Determine the (X, Y) coordinate at the center of the cell enclosing the given text.  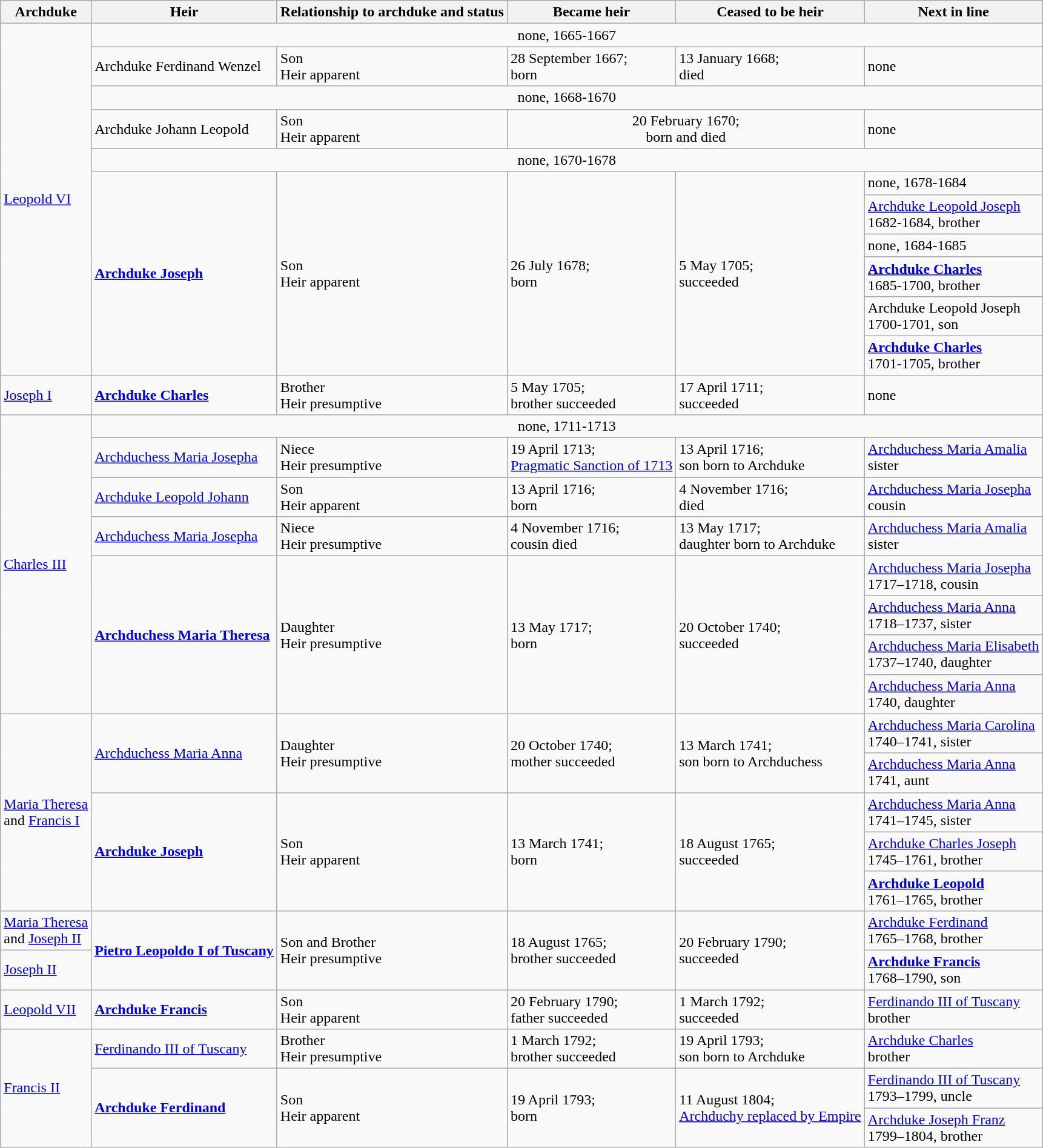
none, 1711-1713 (567, 426)
Archduke Leopold Joseph1682-1684, brother (953, 214)
26 July 1678;born (591, 273)
Son and BrotherHeir presumptive (392, 950)
Maria Theresaand Francis I (46, 812)
5 May 1705;succeeded (770, 273)
Relationship to archduke and status (392, 12)
none, 1684-1685 (953, 245)
Archduke (46, 12)
4 November 1716;died (770, 497)
Archduke Ferdinand (184, 1108)
Archduchess Maria Anna (184, 753)
13 January 1668;died (770, 67)
Archduchess Maria Josepha cousin (953, 497)
Joseph II (46, 969)
11 August 1804;Archduchy replaced by Empire (770, 1108)
20 October 1740;mother succeeded (591, 753)
none, 1665-1667 (567, 35)
20 February 1790;father succeeded (591, 1009)
20 February 1670;born and died (686, 128)
Archduke Charles Joseph1745–1761, brother (953, 852)
13 May 1717; born (591, 635)
Next in line (953, 12)
1 March 1792;brother succeeded (591, 1049)
Archduchess Maria Anna1718–1737, sister (953, 615)
19 April 1793;son born to Archduke (770, 1049)
18 August 1765;brother succeeded (591, 950)
13 March 1741;son born to Archduchess (770, 753)
Pietro Leopoldo I of Tuscany (184, 950)
Archduke Leopold1761–1765, brother (953, 891)
5 May 1705;brother succeeded (591, 395)
17 April 1711;succeeded (770, 395)
13 March 1741;born (591, 852)
Archduke Ferdinand Wenzel (184, 67)
Ferdinando III of Tuscany1793–1799, uncle (953, 1088)
1 March 1792;succeeded (770, 1009)
none, 1668-1670 (567, 98)
Archduke Charles1701-1705, brother (953, 355)
Leopold VI (46, 200)
none, 1678-1684 (953, 183)
19 April 1793;born (591, 1108)
Archduchess Maria Anna1740, daughter (953, 694)
Maria Theresaand Joseph II (46, 931)
Charles III (46, 565)
Heir (184, 12)
Archduke Francis (184, 1009)
28 September 1667;born (591, 67)
13 April 1716;born (591, 497)
13 April 1716;son born to Archduke (770, 458)
Archduke Charles1685-1700, brother (953, 276)
Archduke Charles brother (953, 1049)
Archduke Johann Leopold (184, 128)
Archduke Leopold Johann (184, 497)
Francis II (46, 1088)
19 April 1713;Pragmatic Sanction of 1713 (591, 458)
Leopold VII (46, 1009)
Archduke Charles (184, 395)
Archduke Francis1768–1790, son (953, 969)
Archduchess Maria Carolina1740–1741, sister (953, 733)
none, 1670-1678 (567, 160)
Archduke Ferdinand1765–1768, brother (953, 931)
Ferdinando III of Tuscany (184, 1049)
Archduchess Maria Josepha1717–1718, cousin (953, 576)
Ceased to be heir (770, 12)
Archduke Leopold Joseph1700-1701, son (953, 316)
18 August 1765;succeeded (770, 852)
Archduke Joseph Franz1799–1804, brother (953, 1128)
Archduchess Maria Amaliasister (953, 458)
20 October 1740;succeeded (770, 635)
Archduchess Maria Anna1741, aunt (953, 773)
Archduchess Maria Elisabeth1737–1740, daughter (953, 654)
Ferdinando III of Tuscany brother (953, 1009)
Joseph I (46, 395)
Archduchess Maria Theresa (184, 635)
Archduchess Maria Anna1741–1745, sister (953, 812)
Became heir (591, 12)
Archduchess Maria Amalia sister (953, 537)
4 November 1716;cousin died (591, 537)
13 May 1717;daughter born to Archduke (770, 537)
20 February 1790;succeeded (770, 950)
